Capture the cell that displays the provided text and extract its [X, Y] central coordinate. 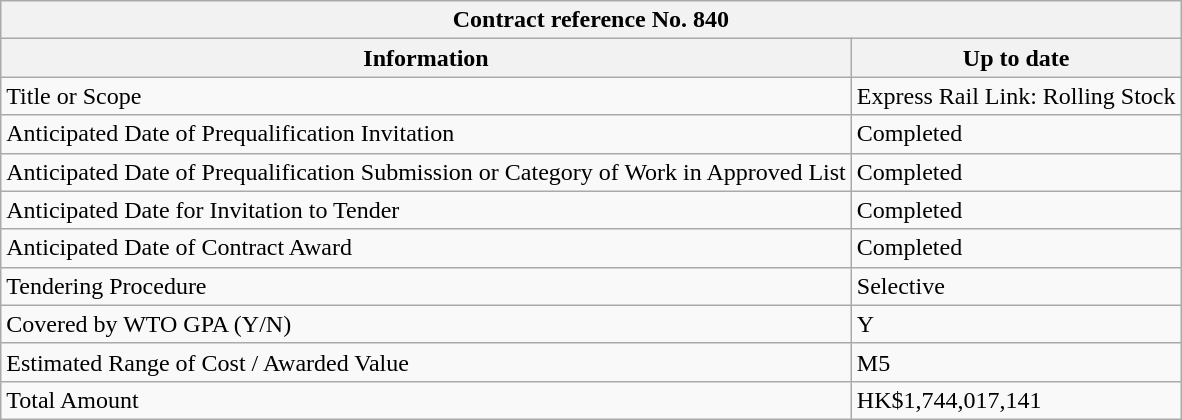
Express Rail Link: Rolling Stock [1016, 96]
Total Amount [426, 400]
Contract reference No. 840 [591, 20]
Anticipated Date of Prequalification Invitation [426, 134]
Anticipated Date for Invitation to Tender [426, 210]
Information [426, 58]
Covered by WTO GPA (Y/N) [426, 324]
Estimated Range of Cost / Awarded Value [426, 362]
Y [1016, 324]
Anticipated Date of Contract Award [426, 248]
Selective [1016, 286]
Tendering Procedure [426, 286]
Title or Scope [426, 96]
Up to date [1016, 58]
M5 [1016, 362]
Anticipated Date of Prequalification Submission or Category of Work in Approved List [426, 172]
HK$1,744,017,141 [1016, 400]
